Return [X, Y] of the center of cell containing provided text 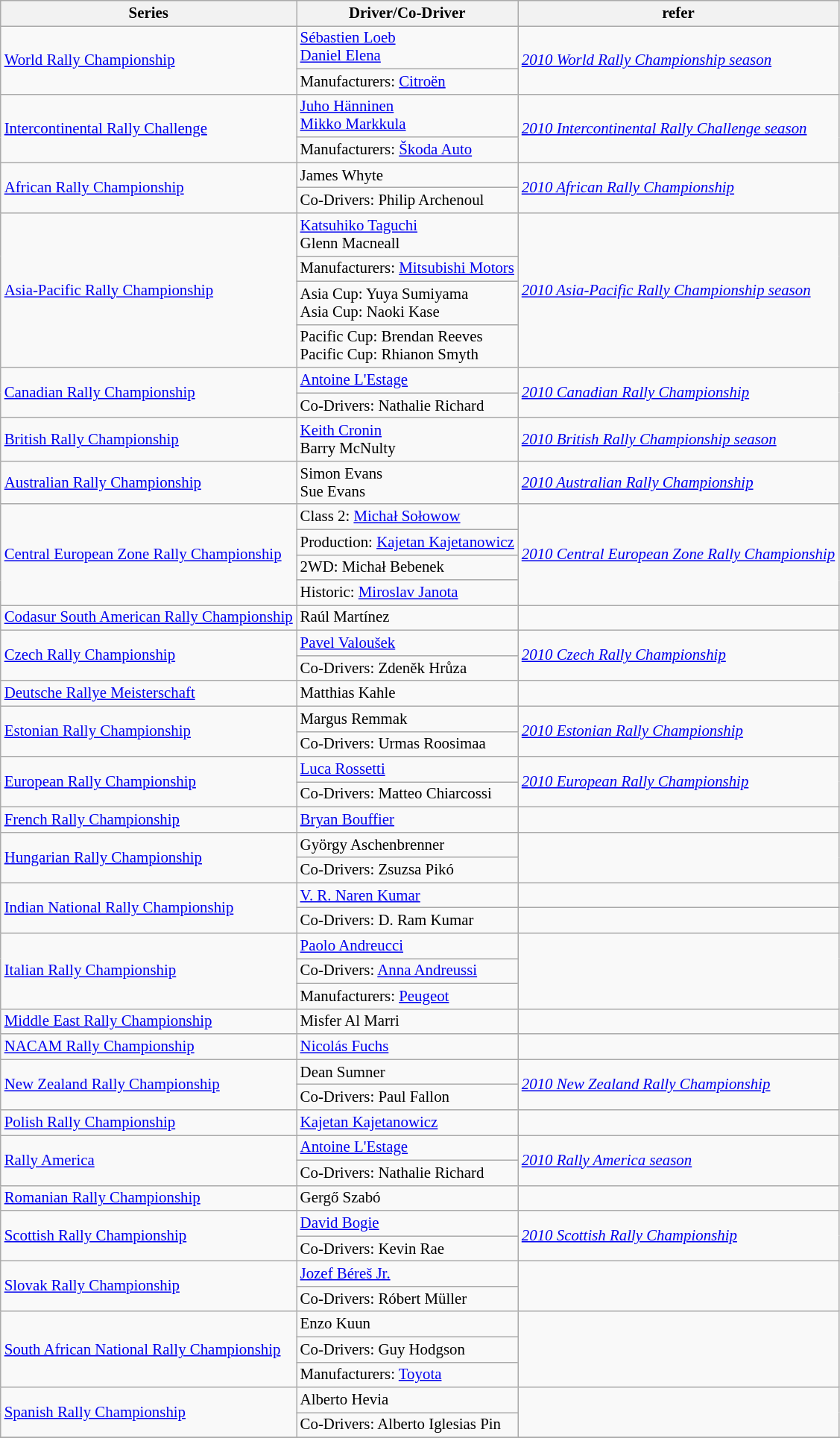
South African National Rally Championship [149, 1349]
David Bogie [407, 1223]
Kajetan Kajetanowicz [407, 1123]
Raúl Martínez [407, 618]
2010 Central European Zone Rally Championship [678, 555]
James Whyte [407, 175]
2010 Scottish Rally Championship [678, 1236]
2010 European Rally Championship [678, 782]
Rally America [149, 1160]
Romanian Rally Championship [149, 1198]
New Zealand Rally Championship [149, 1085]
NACAM Rally Championship [149, 1047]
Canadian Rally Championship [149, 393]
Co-Drivers: Urmas Roosimaa [407, 744]
Co-Drivers: Matteo Chiarcossi [407, 795]
V. R. Naren Kumar [407, 895]
Keith Cronin Barry McNulty [407, 440]
Class 2: Michał Sołowow [407, 517]
British Rally Championship [149, 440]
French Rally Championship [149, 819]
Dean Sumner [407, 1072]
2010 Czech Rally Championship [678, 656]
Middle East Rally Championship [149, 1021]
Intercontinental Rally Challenge [149, 128]
Manufacturers: Toyota [407, 1375]
Asia-Pacific Rally Championship [149, 291]
Juho Hänninen Mikko Markkula [407, 116]
Co-Drivers: Zdeněk Hrůza [407, 668]
Simon Evans Sue Evans [407, 482]
Manufacturers: Peugeot [407, 996]
Katsuhiko Taguchi Glenn Macneall [407, 235]
Co-Drivers: Zsuzsa Pikó [407, 870]
African Rally Championship [149, 188]
2010 World Rally Championship season [678, 60]
Co-Drivers: Róbert Müller [407, 1299]
European Rally Championship [149, 782]
Indian National Rally Championship [149, 908]
2010 Asia-Pacific Rally Championship season [678, 291]
2010 New Zealand Rally Championship [678, 1085]
Co-Drivers: Philip Archenoul [407, 201]
Co-Drivers: Paul Fallon [407, 1097]
Deutsche Rallye Meisterschaft [149, 693]
Manufacturers: Mitsubishi Motors [407, 268]
Polish Rally Championship [149, 1123]
Gergő Szabó [407, 1198]
2010 Estonian Rally Championship [678, 731]
Central European Zone Rally Championship [149, 555]
Bryan Bouffier [407, 819]
Production: Kajetan Kajetanowicz [407, 542]
Misfer Al Marri [407, 1021]
Estonian Rally Championship [149, 731]
Sébastien Loeb Daniel Elena [407, 47]
Luca Rossetti [407, 769]
2010 African Rally Championship [678, 188]
Co-Drivers: D. Ram Kumar [407, 921]
2010 Australian Rally Championship [678, 482]
Matthias Kahle [407, 693]
Asia Cup: Yuya Sumiyama Asia Cup: Naoki Kase [407, 303]
Alberto Hevia [407, 1400]
2010 Canadian Rally Championship [678, 393]
2010 Rally America season [678, 1160]
Australian Rally Championship [149, 482]
Co-Drivers: Guy Hodgson [407, 1349]
Codasur South American Rally Championship [149, 618]
Margus Remmak [407, 719]
Co-Drivers: Anna Andreussi [407, 971]
Scottish Rally Championship [149, 1236]
Co-Drivers: Alberto Iglesias Pin [407, 1425]
Spanish Rally Championship [149, 1413]
Jozef Béreš Jr. [407, 1274]
Czech Rally Championship [149, 656]
Pavel Valoušek [407, 643]
Series [149, 13]
2WD: Michał Bebenek [407, 567]
Hungarian Rally Championship [149, 857]
World Rally Championship [149, 60]
Driver/Co-Driver [407, 13]
Pacific Cup: Brendan Reeves Pacific Cup: Rhianon Smyth [407, 346]
Italian Rally Championship [149, 971]
2010 British Rally Championship season [678, 440]
Manufacturers: Citroën [407, 81]
Co-Drivers: Kevin Rae [407, 1249]
Enzo Kuun [407, 1324]
Historic: Miroslav Janota [407, 593]
Paolo Andreucci [407, 946]
György Aschenbrenner [407, 845]
Manufacturers: Škoda Auto [407, 150]
Nicolás Fuchs [407, 1047]
Slovak Rally Championship [149, 1287]
refer [678, 13]
2010 Intercontinental Rally Challenge season [678, 128]
